Capture the cell that displays the provided text and extract its [x, y] central coordinate. 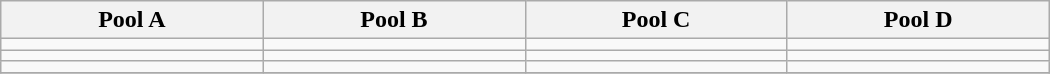
Pool A [132, 20]
Pool D [918, 20]
Pool C [656, 20]
Pool B [394, 20]
